Extract the [X, Y] coordinate from the center of the cell holding the provided text.  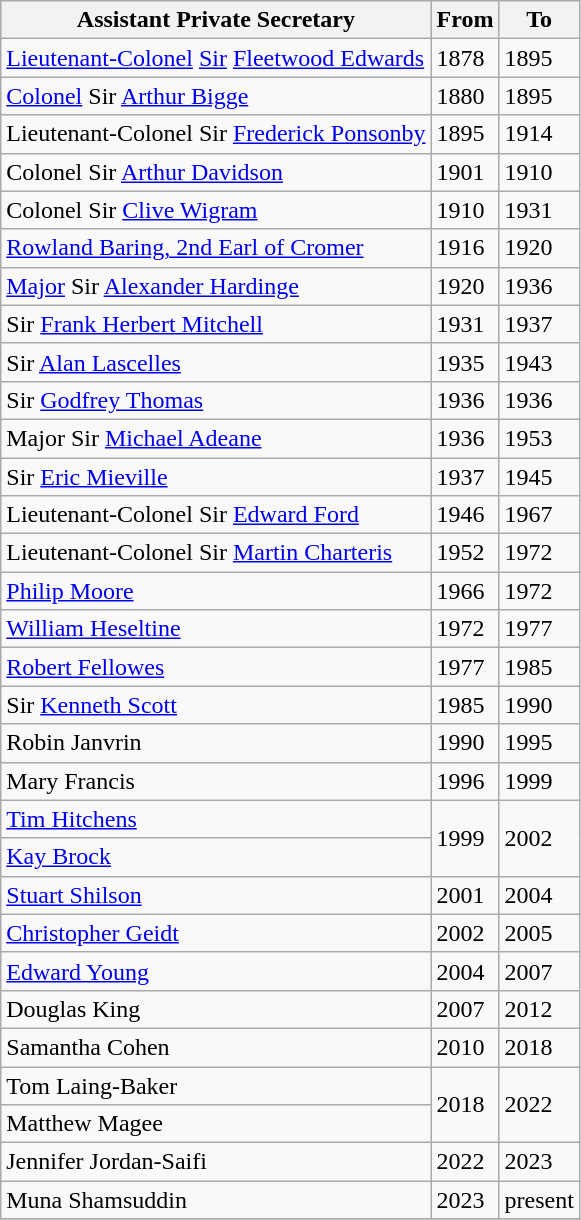
Edward Young [216, 971]
2001 [465, 895]
Douglas King [216, 1009]
Sir Godfrey Thomas [216, 400]
Sir Eric Mieville [216, 477]
1952 [465, 553]
1935 [465, 362]
William Heseltine [216, 629]
1945 [539, 477]
1966 [465, 591]
Colonel Sir Arthur Bigge [216, 96]
Mary Francis [216, 781]
Muna Shamsuddin [216, 1200]
Lieutenant-Colonel Sir Frederick Ponsonby [216, 134]
1995 [539, 743]
Sir Alan Lascelles [216, 362]
Robert Fellowes [216, 667]
Christopher Geidt [216, 933]
Assistant Private Secretary [216, 20]
Lieutenant-Colonel Sir Martin Charteris [216, 553]
Robin Janvrin [216, 743]
Tom Laing-Baker [216, 1085]
1901 [465, 172]
Major Sir Michael Adeane [216, 438]
Lieutenant-Colonel Sir Fleetwood Edwards [216, 58]
Jennifer Jordan-Saifi [216, 1162]
1943 [539, 362]
To [539, 20]
present [539, 1200]
1914 [539, 134]
2012 [539, 1009]
Matthew Magee [216, 1124]
Colonel Sir Arthur Davidson [216, 172]
1880 [465, 96]
Tim Hitchens [216, 819]
2005 [539, 933]
Philip Moore [216, 591]
From [465, 20]
Rowland Baring, 2nd Earl of Cromer [216, 248]
2010 [465, 1047]
1946 [465, 515]
Kay Brock [216, 857]
Lieutenant-Colonel Sir Edward Ford [216, 515]
Colonel Sir Clive Wigram [216, 210]
Sir Kenneth Scott [216, 705]
Samantha Cohen [216, 1047]
Stuart Shilson [216, 895]
1996 [465, 781]
Sir Frank Herbert Mitchell [216, 324]
1878 [465, 58]
1967 [539, 515]
Major Sir Alexander Hardinge [216, 286]
1953 [539, 438]
1916 [465, 248]
